Identify which cell holds the provided text, then report its (x, y) central coordinate. 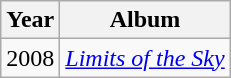
Year (30, 20)
Limits of the Sky (145, 58)
2008 (30, 58)
Album (145, 20)
